Provide the [X, Y] coordinate of the cell's center where the given text is located.  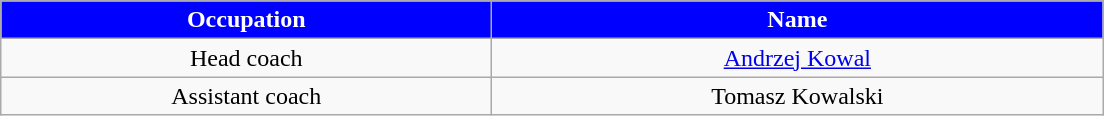
Name [798, 20]
Assistant coach [246, 96]
Head coach [246, 58]
Tomasz Kowalski [798, 96]
Andrzej Kowal [798, 58]
Occupation [246, 20]
